From the cell containing the given text, extract its center point as [X, Y] coordinate. 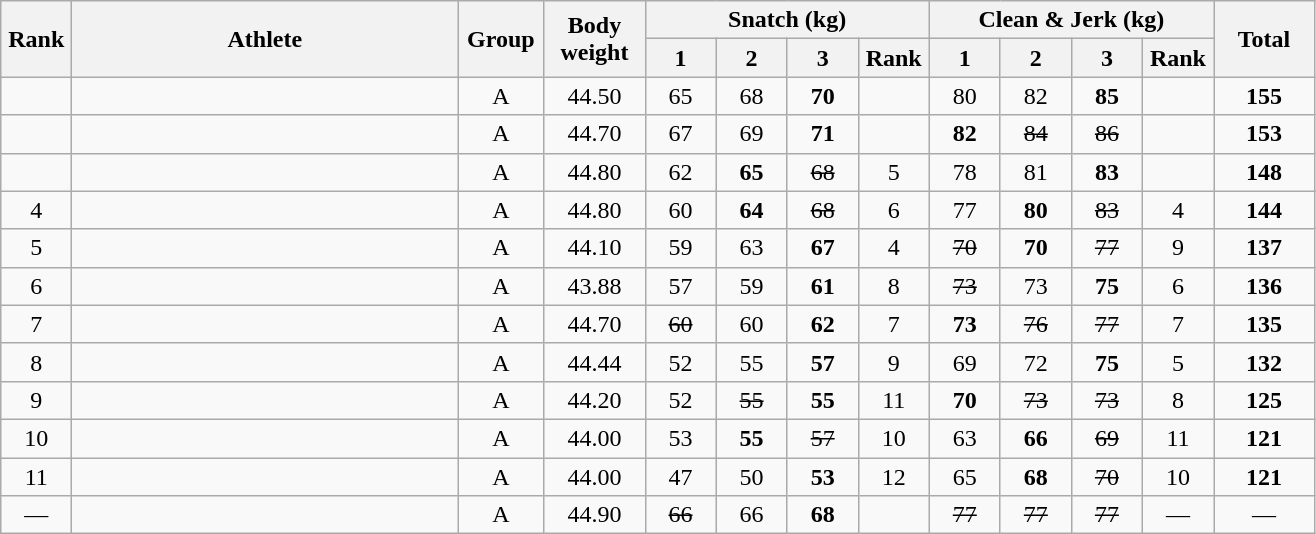
86 [1106, 134]
84 [1036, 134]
125 [1264, 400]
12 [894, 477]
132 [1264, 362]
50 [752, 477]
44.10 [594, 248]
148 [1264, 172]
44.50 [594, 96]
72 [1036, 362]
153 [1264, 134]
76 [1036, 324]
Group [501, 39]
136 [1264, 286]
137 [1264, 248]
44.44 [594, 362]
155 [1264, 96]
47 [680, 477]
Body weight [594, 39]
44.90 [594, 515]
71 [822, 134]
144 [1264, 210]
Clean & Jerk (kg) [1071, 20]
Athlete [265, 39]
61 [822, 286]
135 [1264, 324]
44.20 [594, 400]
64 [752, 210]
Snatch (kg) [787, 20]
81 [1036, 172]
43.88 [594, 286]
Total [1264, 39]
78 [964, 172]
85 [1106, 96]
